Provide the (x, y) coordinate of the cell's center where the given text is located.  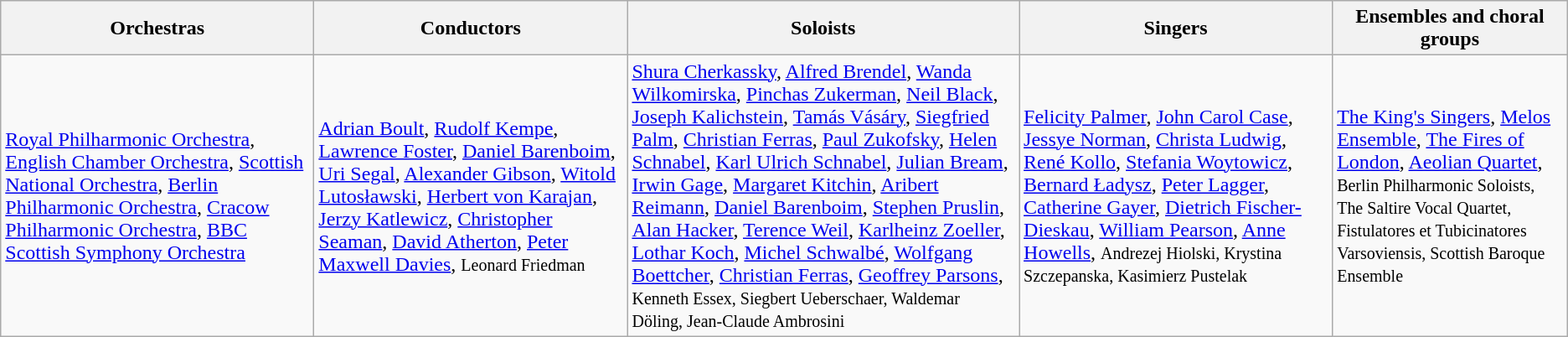
Singers (1176, 29)
Ensembles and choral groups (1451, 29)
Orchestras (157, 29)
Conductors (471, 29)
Soloists (823, 29)
